Scan for the cell matching the given text and deliver its [X, Y] coordinate at center. 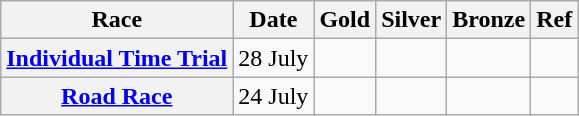
Silver [412, 20]
Road Race [117, 96]
Individual Time Trial [117, 58]
28 July [274, 58]
Gold [345, 20]
24 July [274, 96]
Race [117, 20]
Date [274, 20]
Ref [554, 20]
Bronze [489, 20]
